Return the [x, y] coordinate for the center point of the cell that contains the specified text.  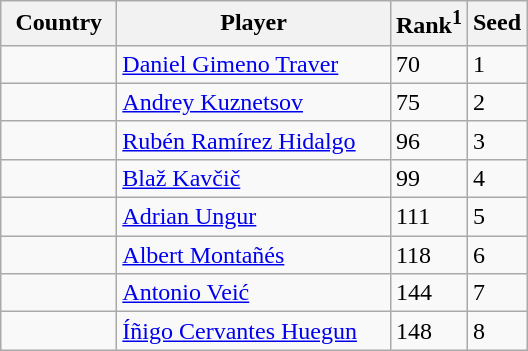
Rank1 [428, 24]
Íñigo Cervantes Huegun [254, 331]
3 [496, 140]
Seed [496, 24]
96 [428, 140]
Adrian Ungur [254, 217]
8 [496, 331]
6 [496, 255]
2 [496, 102]
118 [428, 255]
Blaž Kavčič [254, 178]
144 [428, 293]
4 [496, 178]
Player [254, 24]
5 [496, 217]
Albert Montañés [254, 255]
Daniel Gimeno Traver [254, 64]
7 [496, 293]
Andrey Kuznetsov [254, 102]
99 [428, 178]
Antonio Veić [254, 293]
75 [428, 102]
111 [428, 217]
70 [428, 64]
Country [59, 24]
148 [428, 331]
1 [496, 64]
Rubén Ramírez Hidalgo [254, 140]
